Search for the cell housing the specified text and yield its (X, Y) center coordinate. 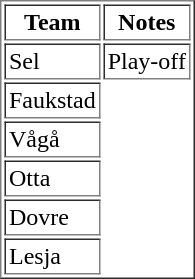
Play-off (146, 62)
Faukstad (52, 100)
Lesja (52, 256)
Notes (146, 22)
Sel (52, 62)
Team (52, 22)
Vågå (52, 140)
Otta (52, 178)
Dovre (52, 218)
